Identify which cell holds the provided text, then report its [x, y] central coordinate. 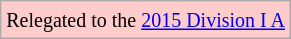
Relegated to the 2015 Division I A [146, 20]
